Output the (x, y) coordinate of the center of the cell containing the given text.  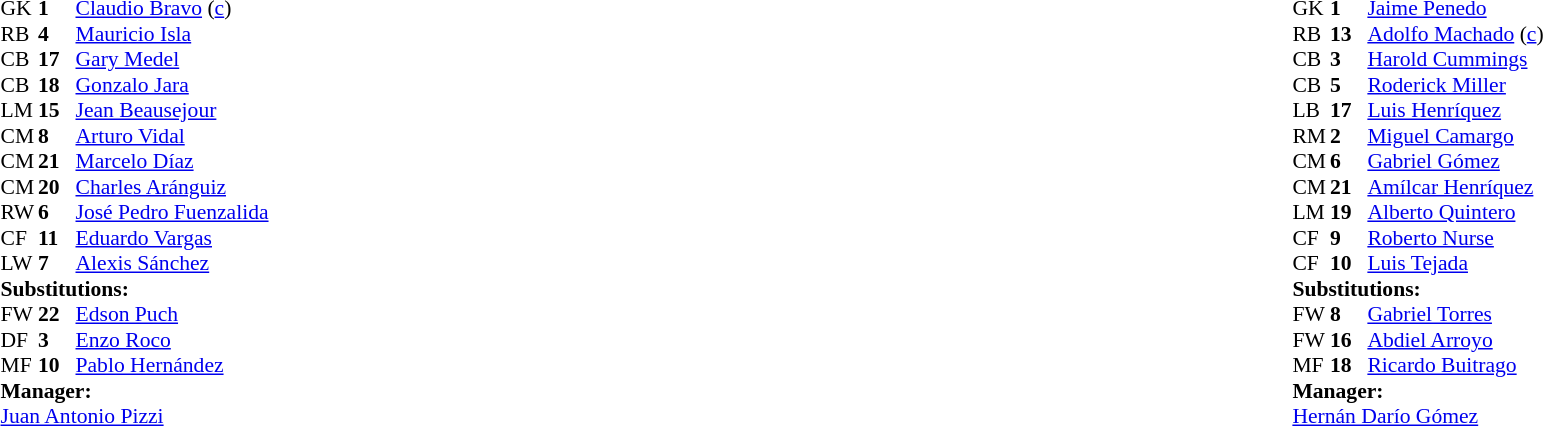
Ricardo Buitrago (1455, 365)
Charles Aránguiz (172, 187)
Gary Medel (172, 59)
Edson Puch (172, 315)
LB (1311, 111)
Gonzalo Jara (172, 85)
22 (57, 315)
Amílcar Henríquez (1455, 187)
Jean Beausejour (172, 111)
Gabriel Torres (1455, 315)
Enzo Roco (172, 340)
4 (57, 34)
Luis Henríquez (1455, 111)
Miguel Camargo (1455, 136)
DF (19, 340)
20 (57, 187)
Harold Cummings (1455, 59)
15 (57, 111)
Mauricio Isla (172, 34)
Marcelo Díaz (172, 161)
RM (1311, 136)
11 (57, 238)
7 (57, 263)
Gabriel Gómez (1455, 161)
Roderick Miller (1455, 85)
Alexis Sánchez (172, 263)
13 (1349, 34)
2 (1349, 136)
Roberto Nurse (1455, 238)
Eduardo Vargas (172, 238)
5 (1349, 85)
Adolfo Machado (c) (1455, 34)
LW (19, 263)
Arturo Vidal (172, 136)
Luis Tejada (1455, 263)
RW (19, 213)
Pablo Hernández (172, 365)
9 (1349, 238)
19 (1349, 213)
16 (1349, 340)
José Pedro Fuenzalida (172, 213)
Abdiel Arroyo (1455, 340)
Alberto Quintero (1455, 213)
